Identify which cell holds the provided text, then report its [X, Y] central coordinate. 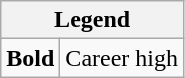
Career high [122, 58]
Legend [92, 20]
Bold [30, 58]
